Find where the given text appears and provide that cell's center as (X, Y) coordinate. 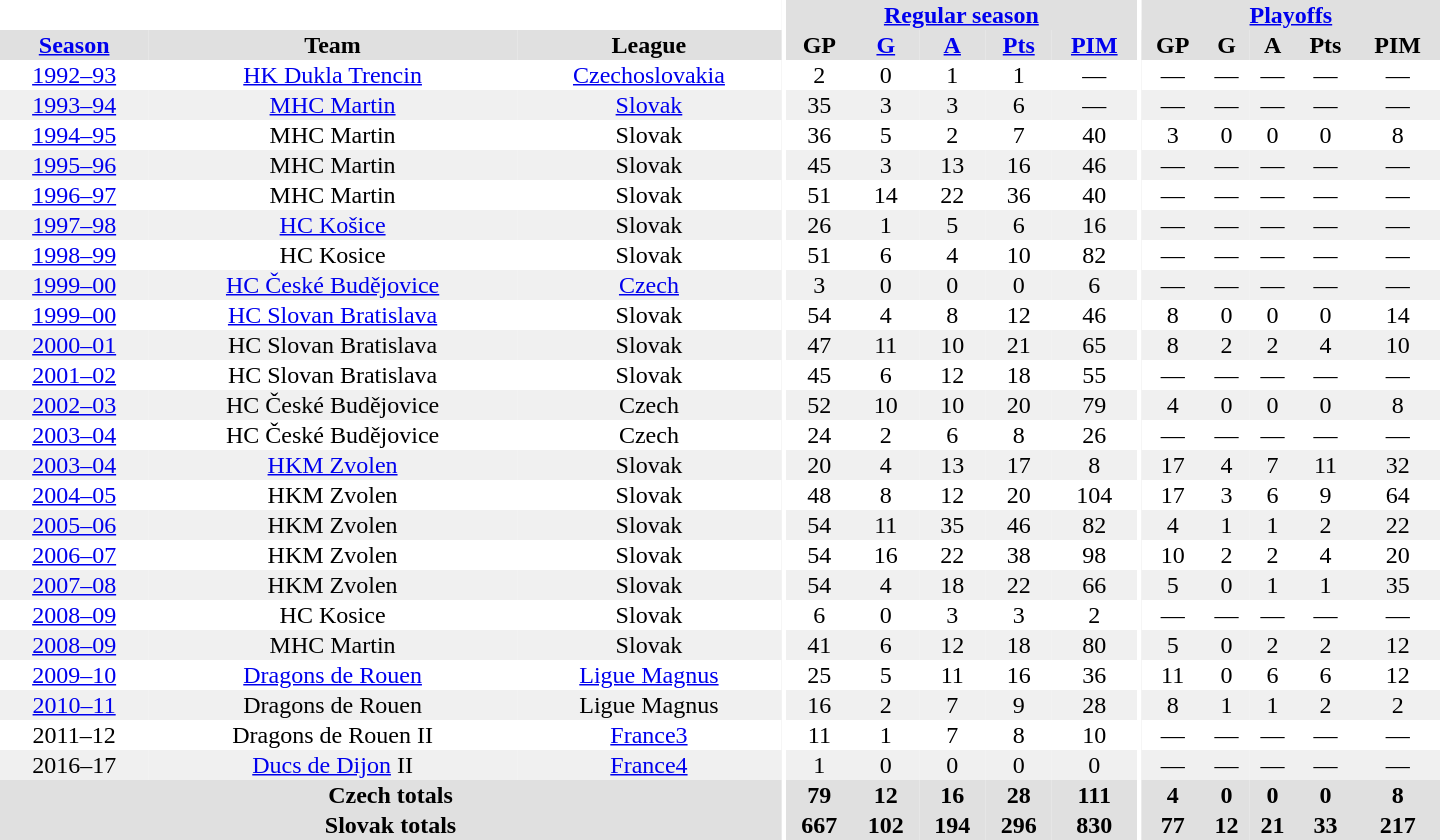
1997–98 (74, 225)
2004–05 (74, 495)
64 (1398, 495)
Regular season (962, 15)
France3 (649, 735)
2000–01 (74, 345)
33 (1326, 825)
41 (819, 645)
830 (1094, 825)
League (649, 45)
2007–08 (74, 585)
667 (819, 825)
Team (332, 45)
HK Dukla Trencin (332, 75)
48 (819, 495)
102 (886, 825)
24 (819, 435)
2009–10 (74, 675)
2002–03 (74, 405)
52 (819, 405)
38 (1019, 555)
Dragons de Rouen II (332, 735)
194 (952, 825)
Slovak totals (390, 825)
HC Košice (332, 225)
Playoffs (1291, 15)
1996–97 (74, 195)
80 (1094, 645)
296 (1019, 825)
2001–02 (74, 375)
1992–93 (74, 75)
2011–12 (74, 735)
Ducs de Dijon II (332, 765)
47 (819, 345)
France4 (649, 765)
1994–95 (74, 135)
104 (1094, 495)
Czechoslovakia (649, 75)
1995–96 (74, 165)
1998–99 (74, 255)
Czech totals (390, 795)
98 (1094, 555)
111 (1094, 795)
65 (1094, 345)
1993–94 (74, 105)
32 (1398, 465)
77 (1173, 825)
Season (74, 45)
217 (1398, 825)
66 (1094, 585)
2005–06 (74, 525)
2016–17 (74, 765)
25 (819, 675)
2010–11 (74, 705)
2006–07 (74, 555)
55 (1094, 375)
